Output the (X, Y) coordinate of the center of the cell containing the given text.  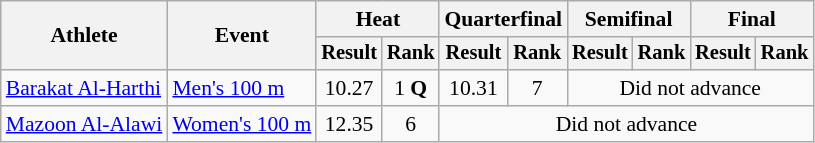
Semifinal (628, 19)
Athlete (84, 36)
Event (242, 36)
10.31 (473, 88)
6 (411, 124)
12.35 (349, 124)
Final (752, 19)
Barakat Al-Harthi (84, 88)
Mazoon Al-Alawi (84, 124)
10.27 (349, 88)
7 (537, 88)
Women's 100 m (242, 124)
Men's 100 m (242, 88)
1 Q (411, 88)
Quarterfinal (503, 19)
Heat (378, 19)
